Pinpoint the cell where the given text exists, returning its [X, Y] midpoint coordinate. 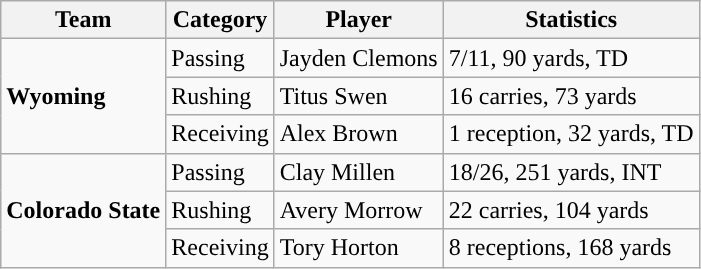
Colorado State [84, 210]
Player [358, 20]
16 carries, 73 yards [571, 96]
8 receptions, 168 yards [571, 248]
Wyoming [84, 96]
18/26, 251 yards, INT [571, 172]
Statistics [571, 20]
Jayden Clemons [358, 58]
22 carries, 104 yards [571, 210]
Titus Swen [358, 96]
Category [220, 20]
Team [84, 20]
7/11, 90 yards, TD [571, 58]
Tory Horton [358, 248]
Clay Millen [358, 172]
1 reception, 32 yards, TD [571, 134]
Avery Morrow [358, 210]
Alex Brown [358, 134]
